Search for the cell housing the specified text and yield its (X, Y) center coordinate. 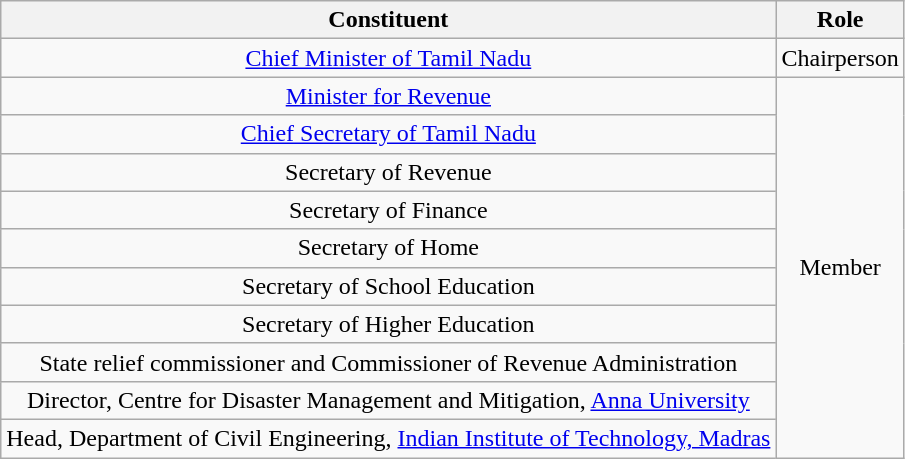
Director, Centre for Disaster Management and Mitigation, Anna University (388, 400)
Secretary of Revenue (388, 172)
Chairperson (840, 58)
Secretary of Finance (388, 210)
Chief Minister of Tamil Nadu (388, 58)
Secretary of Higher Education (388, 324)
Secretary of School Education (388, 286)
Secretary of Home (388, 248)
Constituent (388, 20)
Head, Department of Civil Engineering, Indian Institute of Technology, Madras (388, 438)
Minister for Revenue (388, 96)
Chief Secretary of Tamil Nadu (388, 134)
Role (840, 20)
Member (840, 268)
State relief commissioner and Commissioner of Revenue Administration (388, 362)
